Output the [X, Y] coordinate of the center of the cell containing the given text.  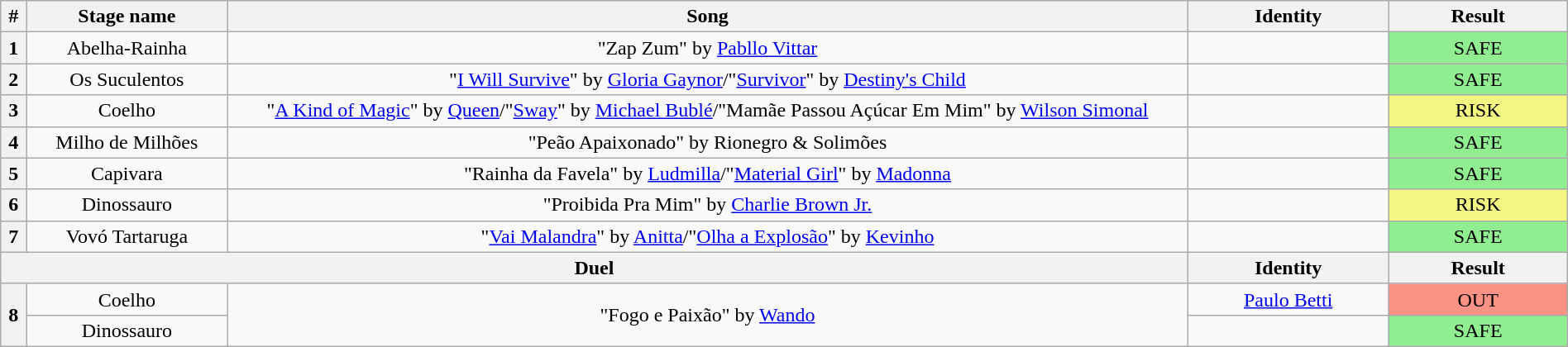
5 [13, 173]
7 [13, 236]
Os Suculentos [127, 79]
Milho de Milhões [127, 142]
"Fogo e Paixão" by Wando [708, 315]
"A Kind of Magic" by Queen/"Sway" by Michael Bublé/"Mamãe Passou Açúcar Em Mim" by Wilson Simonal [708, 111]
Duel [594, 268]
Capivara [127, 173]
6 [13, 205]
# [13, 17]
4 [13, 142]
Stage name [127, 17]
"Peão Apaixonado" by Rionegro & Solimões [708, 142]
Paulo Betti [1288, 299]
Vovó Tartaruga [127, 236]
"Zap Zum" by Pabllo Vittar [708, 48]
1 [13, 48]
8 [13, 315]
Song [708, 17]
"Rainha da Favela" by Ludmilla/"Material Girl" by Madonna [708, 173]
3 [13, 111]
"Proibida Pra Mim" by Charlie Brown Jr. [708, 205]
Abelha-Rainha [127, 48]
"Vai Malandra" by Anitta/"Olha a Explosão" by Kevinho [708, 236]
2 [13, 79]
OUT [1478, 299]
"I Will Survive" by Gloria Gaynor/"Survivor" by Destiny's Child [708, 79]
